From the cell containing the given text, extract its center point as [X, Y] coordinate. 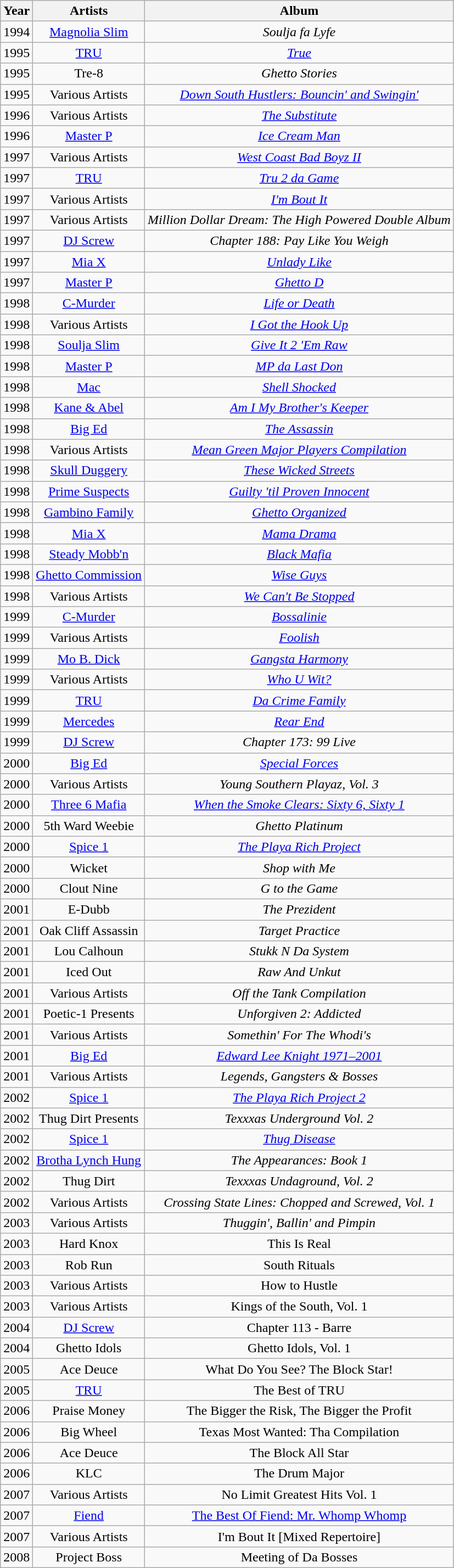
Fiend [89, 1515]
Million Dollar Dream: The High Powered Double Album [300, 220]
This Is Real [300, 1244]
Gambino Family [89, 512]
Kane & Abel [89, 408]
Oak Cliff Assassin [89, 931]
Life or Death [300, 304]
Mercedes [89, 721]
Lou Calhoun [89, 951]
2008 [16, 1557]
When the Smoke Clears: Sixty 6, Sixty 1 [300, 805]
Shell Shocked [300, 387]
Ghetto D [300, 283]
Foolish [300, 638]
The Assassin [300, 429]
These Wicked Streets [300, 471]
Thuggin', Ballin' and Pimpin [300, 1223]
The Playa Rich Project 2 [300, 1097]
No Limit Greatest Hits Vol. 1 [300, 1494]
Young Southern Playaz, Vol. 3 [300, 784]
KLC [89, 1474]
Meeting of Da Bosses [300, 1557]
Shop with Me [300, 867]
Three 6 Mafia [89, 805]
Magnolia Slim [89, 32]
The Best Of Fiend: Mr. Whomp Whomp [300, 1515]
Tre-8 [89, 74]
Mac [89, 387]
Chapter 188: Pay Like You Weigh [300, 240]
The Appearances: Book 1 [300, 1160]
Skull Duggery [89, 471]
The Bigger the Risk, The Bigger the Profit [300, 1411]
Chapter 113 - Barre [300, 1328]
Rob Run [89, 1264]
Guilty 'til Proven Innocent [300, 491]
Gangsta Harmony [300, 659]
Give It 2 'Em Raw [300, 345]
5th Ward Weebie [89, 826]
Special Forces [300, 763]
Ghetto Idols [89, 1348]
Bossalinie [300, 617]
Stukk N Da System [300, 951]
I Got the Hook Up [300, 324]
Texas Most Wanted: Tha Compilation [300, 1432]
Texxxas Undaground, Vol. 2 [300, 1181]
Target Practice [300, 931]
Ghetto Platinum [300, 826]
Tru 2 da Game [300, 178]
West Coast Bad Boyz II [300, 157]
Raw And Unkut [300, 972]
The Block All Star [300, 1453]
Kings of the South, Vol. 1 [300, 1307]
Crossing State Lines: Chopped and Screwed, Vol. 1 [300, 1202]
The Playa Rich Project [300, 847]
Steady Mobb'n [89, 554]
Mama Drama [300, 533]
I'm Bout It [300, 199]
Ice Cream Man [300, 136]
Off the Tank Compilation [300, 993]
Wicket [89, 867]
Unforgiven 2: Addicted [300, 1014]
Edward Lee Knight 1971–2001 [300, 1056]
Rear End [300, 721]
Mean Green Major Players Compilation [300, 450]
How to Hustle [300, 1286]
Soulja fa Lyfe [300, 32]
Big Wheel [89, 1432]
G to the Game [300, 888]
The Prezident [300, 909]
Ghetto Stories [300, 74]
Iced Out [89, 972]
Thug Dirt Presents [89, 1118]
Year [16, 11]
Black Mafia [300, 554]
Mo B. Dick [89, 659]
Project Boss [89, 1557]
Soulja Slim [89, 345]
Down South Hustlers: Bouncin' and Swingin' [300, 94]
The Drum Major [300, 1474]
Da Crime Family [300, 701]
MP da Last Don [300, 366]
Album [300, 11]
Prime Suspects [89, 491]
I'm Bout It [Mixed Repertoire] [300, 1536]
Who U Wit? [300, 680]
Clout Nine [89, 888]
What Do You See? The Block Star! [300, 1369]
Thug Disease [300, 1139]
Unlady Like [300, 262]
The Best of TRU [300, 1390]
Thug Dirt [89, 1181]
We Can't Be Stopped [300, 596]
Hard Knox [89, 1244]
Legends, Gangsters & Bosses [300, 1077]
Poetic-1 Presents [89, 1014]
Praise Money [89, 1411]
The Substitute [300, 115]
South Rituals [300, 1264]
Ghetto Idols, Vol. 1 [300, 1348]
Wise Guys [300, 575]
True [300, 53]
Ghetto Organized [300, 512]
Chapter 173: 99 Live [300, 742]
Artists [89, 11]
1994 [16, 32]
Brotha Lynch Hung [89, 1160]
Ghetto Commission [89, 575]
Am I My Brother's Keeper [300, 408]
E-Dubb [89, 909]
Texxxas Underground Vol. 2 [300, 1118]
Somethin' For The Whodi's [300, 1035]
